Scan for the cell matching the given text and deliver its (X, Y) coordinate at center. 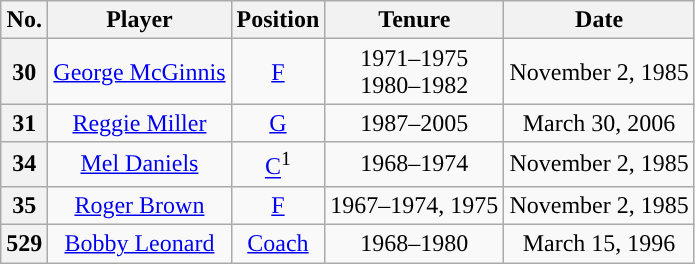
March 30, 2006 (599, 123)
Mel Daniels (140, 164)
C1 (278, 164)
1967–1974, 1975 (414, 205)
Player (140, 20)
529 (24, 244)
George McGinnis (140, 72)
Reggie Miller (140, 123)
1968–1974 (414, 164)
Roger Brown (140, 205)
35 (24, 205)
1968–1980 (414, 244)
1971–19751980–1982 (414, 72)
34 (24, 164)
Tenure (414, 20)
30 (24, 72)
Bobby Leonard (140, 244)
Position (278, 20)
Date (599, 20)
31 (24, 123)
Coach (278, 244)
No. (24, 20)
1987–2005 (414, 123)
March 15, 1996 (599, 244)
G (278, 123)
